Pinpoint the cell where the given text exists, returning its [x, y] midpoint coordinate. 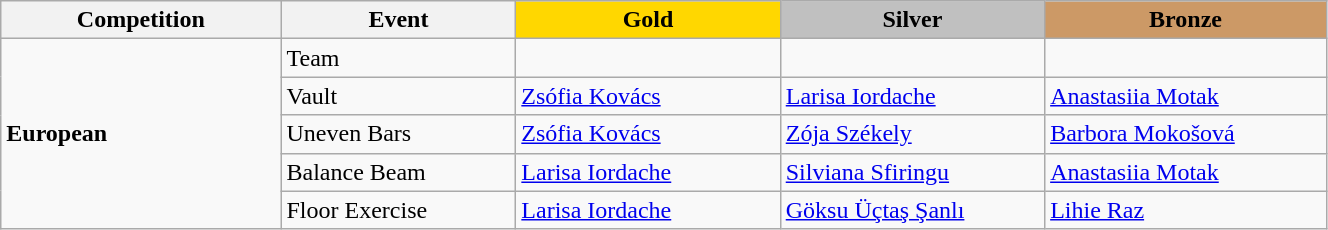
Silviana Sfiringu [912, 172]
Gold [648, 20]
Zója Székely [912, 134]
Göksu Üçtaş Şanlı [912, 210]
Barbora Mokošová [1186, 134]
Competition [141, 20]
Balance Beam [398, 172]
Bronze [1186, 20]
Lihie Raz [1186, 210]
Team [398, 58]
Vault [398, 96]
Floor Exercise [398, 210]
European [141, 134]
Event [398, 20]
Uneven Bars [398, 134]
Silver [912, 20]
